From the cell containing the given text, extract its center point as [X, Y] coordinate. 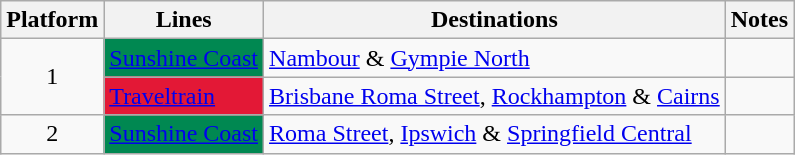
Platform [52, 20]
2 [52, 134]
Brisbane Roma Street, Rockhampton & Cairns [495, 96]
Lines [184, 20]
1 [52, 77]
Traveltrain [184, 96]
Nambour & Gympie North [495, 58]
Destinations [495, 20]
Notes [759, 20]
Roma Street, Ipswich & Springfield Central [495, 134]
